Identify which cell holds the provided text, then report its [X, Y] central coordinate. 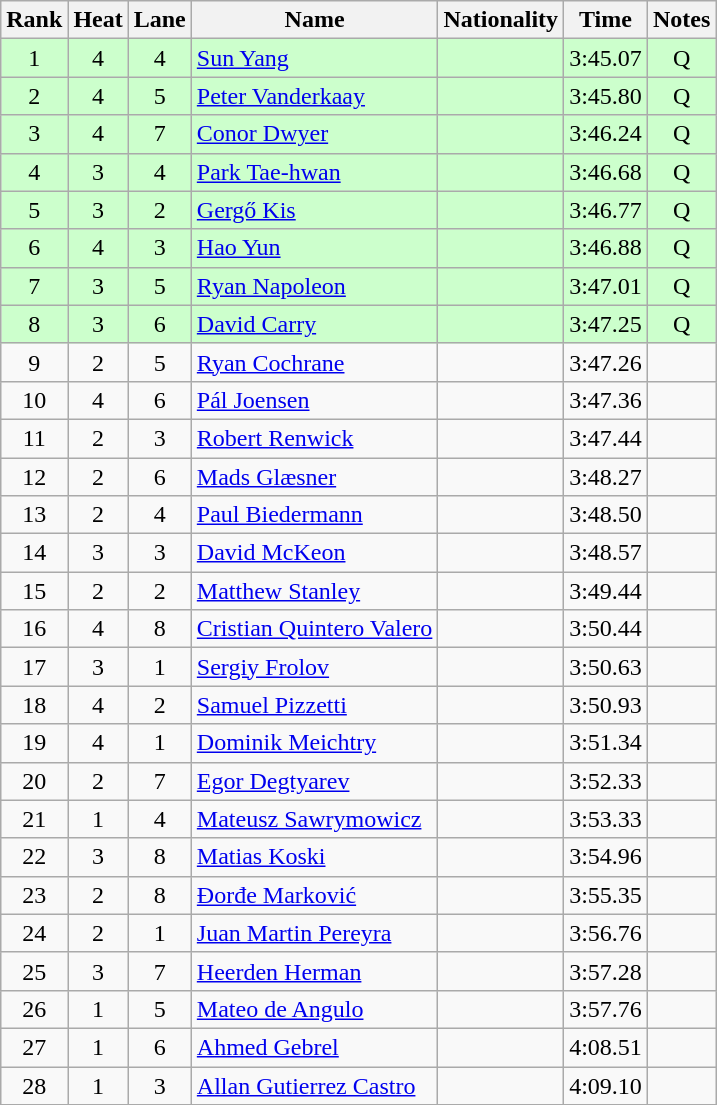
19 [34, 743]
Paul Biedermann [314, 515]
14 [34, 553]
Ryan Napoleon [314, 286]
Cristian Quintero Valero [314, 629]
Samuel Pizzetti [314, 705]
Heerden Herman [314, 971]
9 [34, 362]
Ryan Cochrane [314, 362]
3:50.93 [606, 705]
3:57.28 [606, 971]
3:48.57 [606, 553]
20 [34, 781]
Nationality [501, 20]
Đorđe Marković [314, 895]
Matthew Stanley [314, 591]
28 [34, 1085]
3:55.35 [606, 895]
4:08.51 [606, 1047]
3:46.88 [606, 248]
13 [34, 515]
Ahmed Gebrel [314, 1047]
3:45.07 [606, 58]
22 [34, 857]
Notes [681, 20]
3:46.68 [606, 172]
David Carry [314, 324]
Conor Dwyer [314, 134]
15 [34, 591]
27 [34, 1047]
3:52.33 [606, 781]
Lane [160, 20]
16 [34, 629]
Sun Yang [314, 58]
10 [34, 400]
3:46.77 [606, 210]
17 [34, 667]
3:48.27 [606, 477]
3:51.34 [606, 743]
21 [34, 819]
Mateusz Sawrymowicz [314, 819]
Rank [34, 20]
Peter Vanderkaay [314, 96]
Dominik Meichtry [314, 743]
25 [34, 971]
Juan Martin Pereyra [314, 933]
26 [34, 1009]
Gergő Kis [314, 210]
3:53.33 [606, 819]
23 [34, 895]
12 [34, 477]
3:45.80 [606, 96]
Name [314, 20]
Time [606, 20]
3:54.96 [606, 857]
Egor Degtyarev [314, 781]
Heat [98, 20]
3:47.44 [606, 438]
3:56.76 [606, 933]
3:46.24 [606, 134]
3:50.63 [606, 667]
Matias Koski [314, 857]
Mateo de Angulo [314, 1009]
Sergiy Frolov [314, 667]
3:47.01 [606, 286]
3:50.44 [606, 629]
3:48.50 [606, 515]
3:47.26 [606, 362]
David McKeon [314, 553]
24 [34, 933]
Hao Yun [314, 248]
18 [34, 705]
11 [34, 438]
Pál Joensen [314, 400]
Allan Gutierrez Castro [314, 1085]
4:09.10 [606, 1085]
Mads Glæsner [314, 477]
3:57.76 [606, 1009]
Park Tae-hwan [314, 172]
3:47.25 [606, 324]
Robert Renwick [314, 438]
3:49.44 [606, 591]
3:47.36 [606, 400]
